Pinpoint the cell where the given text exists, returning its (x, y) midpoint coordinate. 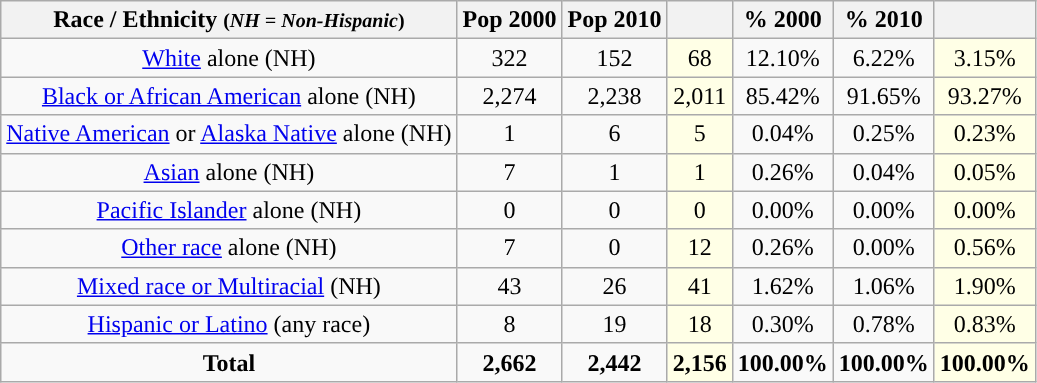
26 (614, 286)
2,442 (614, 362)
Other race alone (NH) (229, 248)
41 (700, 286)
2,156 (700, 362)
2,274 (510, 96)
5 (700, 134)
0.78% (884, 324)
2,662 (510, 362)
6.22% (884, 58)
Native American or Alaska Native alone (NH) (229, 134)
Total (229, 362)
12 (700, 248)
1.62% (782, 286)
Pacific Islander alone (NH) (229, 210)
0.30% (782, 324)
2,238 (614, 96)
0.83% (984, 324)
Race / Ethnicity (NH = Non-Hispanic) (229, 20)
% 2000 (782, 20)
Pop 2010 (614, 20)
% 2010 (884, 20)
8 (510, 324)
43 (510, 286)
12.10% (782, 58)
1.06% (884, 286)
0.23% (984, 134)
1.90% (984, 286)
Pop 2000 (510, 20)
White alone (NH) (229, 58)
0.56% (984, 248)
91.65% (884, 96)
Asian alone (NH) (229, 172)
2,011 (700, 96)
19 (614, 324)
93.27% (984, 96)
152 (614, 58)
322 (510, 58)
3.15% (984, 58)
18 (700, 324)
85.42% (782, 96)
Mixed race or Multiracial (NH) (229, 286)
Black or African American alone (NH) (229, 96)
0.25% (884, 134)
68 (700, 58)
Hispanic or Latino (any race) (229, 324)
0.05% (984, 172)
6 (614, 134)
